Locate the cell with the specified text and output its [X, Y] center coordinate. 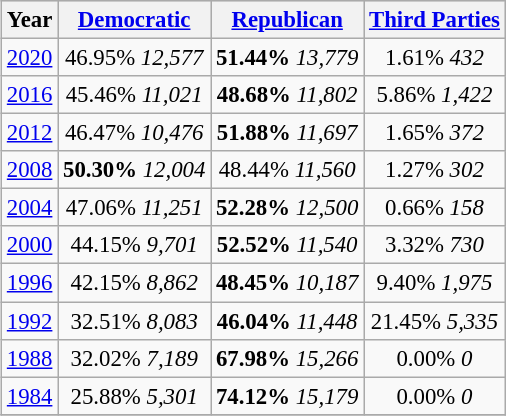
52.52% 11,540 [288, 245]
1.27% 302 [435, 170]
51.88% 11,697 [288, 133]
21.45% 5,335 [435, 321]
25.88% 5,301 [134, 396]
48.44% 11,560 [288, 170]
2008 [30, 170]
2020 [30, 58]
2004 [30, 208]
46.95% 12,577 [134, 58]
46.47% 10,476 [134, 133]
0.66% 158 [435, 208]
32.51% 8,083 [134, 321]
2012 [30, 133]
45.46% 11,021 [134, 95]
52.28% 12,500 [288, 208]
Republican [288, 20]
1996 [30, 283]
1.65% 372 [435, 133]
44.15% 9,701 [134, 245]
48.45% 10,187 [288, 283]
Democratic [134, 20]
48.68% 11,802 [288, 95]
51.44% 13,779 [288, 58]
1988 [30, 358]
47.06% 11,251 [134, 208]
Third Parties [435, 20]
50.30% 12,004 [134, 170]
74.12% 15,179 [288, 396]
1992 [30, 321]
Year [30, 20]
5.86% 1,422 [435, 95]
2000 [30, 245]
2016 [30, 95]
1.61% 432 [435, 58]
3.32% 730 [435, 245]
67.98% 15,266 [288, 358]
32.02% 7,189 [134, 358]
1984 [30, 396]
9.40% 1,975 [435, 283]
46.04% 11,448 [288, 321]
42.15% 8,862 [134, 283]
